Identify which cell holds the provided text, then report its [x, y] central coordinate. 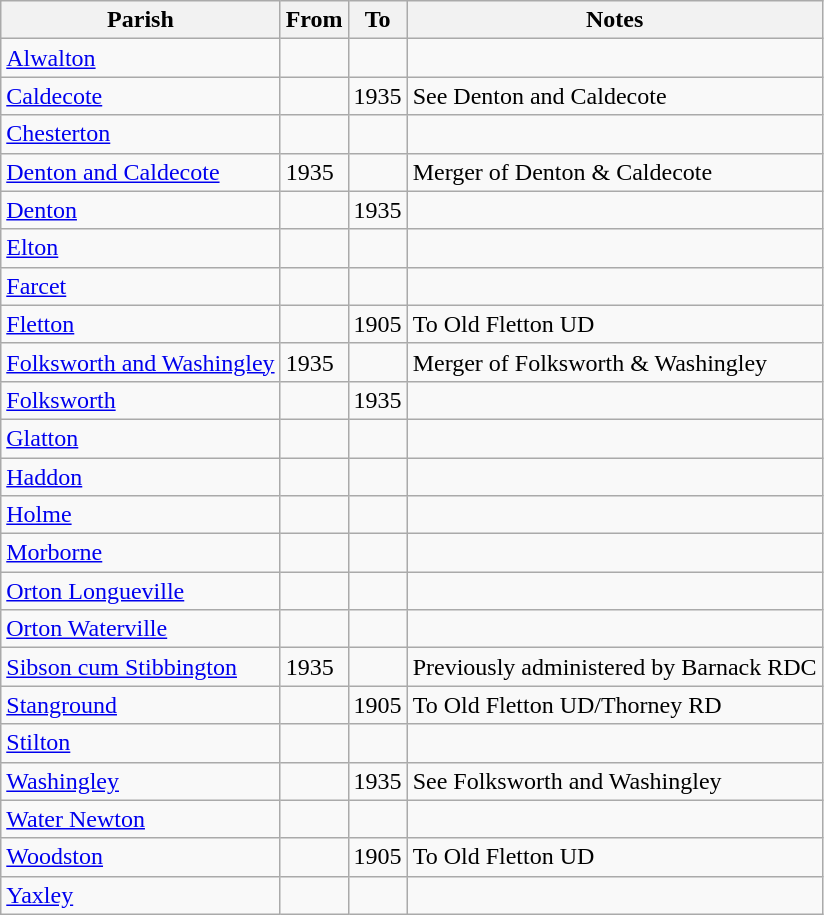
Denton [140, 210]
To [378, 20]
To Old Fletton UD/Thorney RD [614, 705]
Denton and Caldecote [140, 172]
Folksworth [140, 400]
Woodston [140, 857]
Folksworth and Washingley [140, 362]
Stilton [140, 743]
Orton Waterville [140, 629]
Alwalton [140, 58]
See Folksworth and Washingley [614, 781]
Glatton [140, 438]
Haddon [140, 477]
See Denton and Caldecote [614, 96]
Merger of Folksworth & Washingley [614, 362]
Caldecote [140, 96]
Chesterton [140, 134]
Parish [140, 20]
Fletton [140, 324]
Notes [614, 20]
Morborne [140, 553]
Farcet [140, 286]
Previously administered by Barnack RDC [614, 667]
Washingley [140, 781]
Orton Longueville [140, 591]
From [314, 20]
Water Newton [140, 819]
Stanground [140, 705]
Sibson cum Stibbington [140, 667]
Yaxley [140, 895]
Elton [140, 248]
Merger of Denton & Caldecote [614, 172]
Holme [140, 515]
